Detect which cell encompasses the target text, then output its [X, Y] center coordinate. 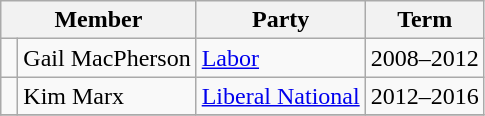
2008–2012 [424, 58]
Term [424, 20]
Kim Marx [107, 96]
Gail MacPherson [107, 58]
Liberal National [280, 96]
Party [280, 20]
2012–2016 [424, 96]
Labor [280, 58]
Member [98, 20]
